Search for the cell housing the specified text and yield its (x, y) center coordinate. 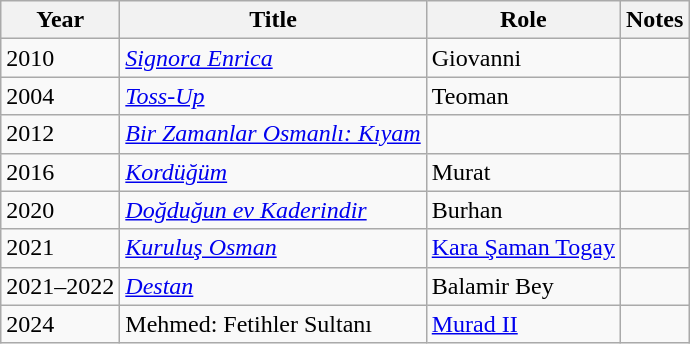
Destan (273, 286)
Doğduğun ev Kaderindir (273, 210)
Murat (523, 172)
Title (273, 20)
Bir Zamanlar Osmanlı: Kıyam (273, 134)
Balamir Bey (523, 286)
2016 (60, 172)
Burhan (523, 210)
Kordüğüm (273, 172)
Kara Şaman Togay (523, 248)
Mehmed: Fetihler Sultanı (273, 324)
2024 (60, 324)
Role (523, 20)
Teoman (523, 96)
Murad II (523, 324)
2010 (60, 58)
Kuruluş Osman (273, 248)
2021 (60, 248)
2021–2022 (60, 286)
Signora Enrica (273, 58)
2004 (60, 96)
Year (60, 20)
2020 (60, 210)
2012 (60, 134)
Notes (654, 20)
Toss-Up (273, 96)
Giovanni (523, 58)
